Scan for the cell matching the given text and deliver its [x, y] coordinate at center. 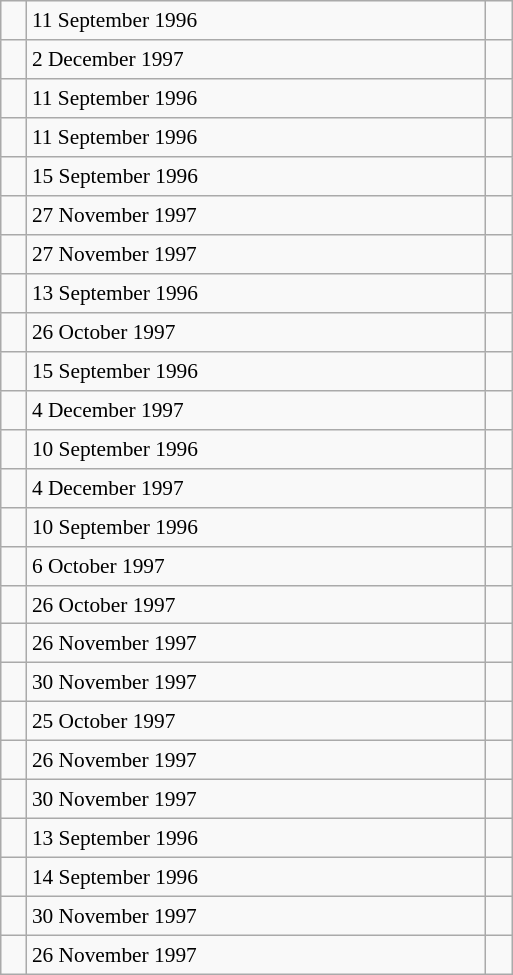
14 September 1996 [256, 878]
2 December 1997 [256, 60]
6 October 1997 [256, 566]
25 October 1997 [256, 722]
